From the cell containing the given text, extract its center point as [x, y] coordinate. 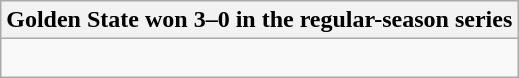
Golden State won 3–0 in the regular-season series [260, 20]
